Detect which cell encompasses the target text, then output its [x, y] center coordinate. 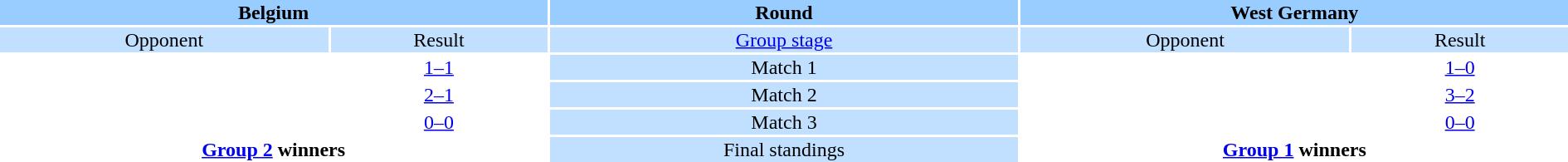
West Germany [1294, 12]
Belgium [274, 12]
Group 2 winners [274, 150]
Final standings [783, 150]
Group 1 winners [1294, 150]
Match 3 [783, 122]
1–1 [440, 67]
Round [783, 12]
Group stage [783, 40]
Match 1 [783, 67]
2–1 [440, 95]
Match 2 [783, 95]
1–0 [1460, 67]
3–2 [1460, 95]
